Identify which cell holds the provided text, then report its [X, Y] central coordinate. 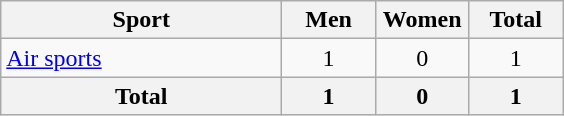
Air sports [142, 58]
Men [329, 20]
Women [422, 20]
Sport [142, 20]
